Search for the cell housing the specified text and yield its (x, y) center coordinate. 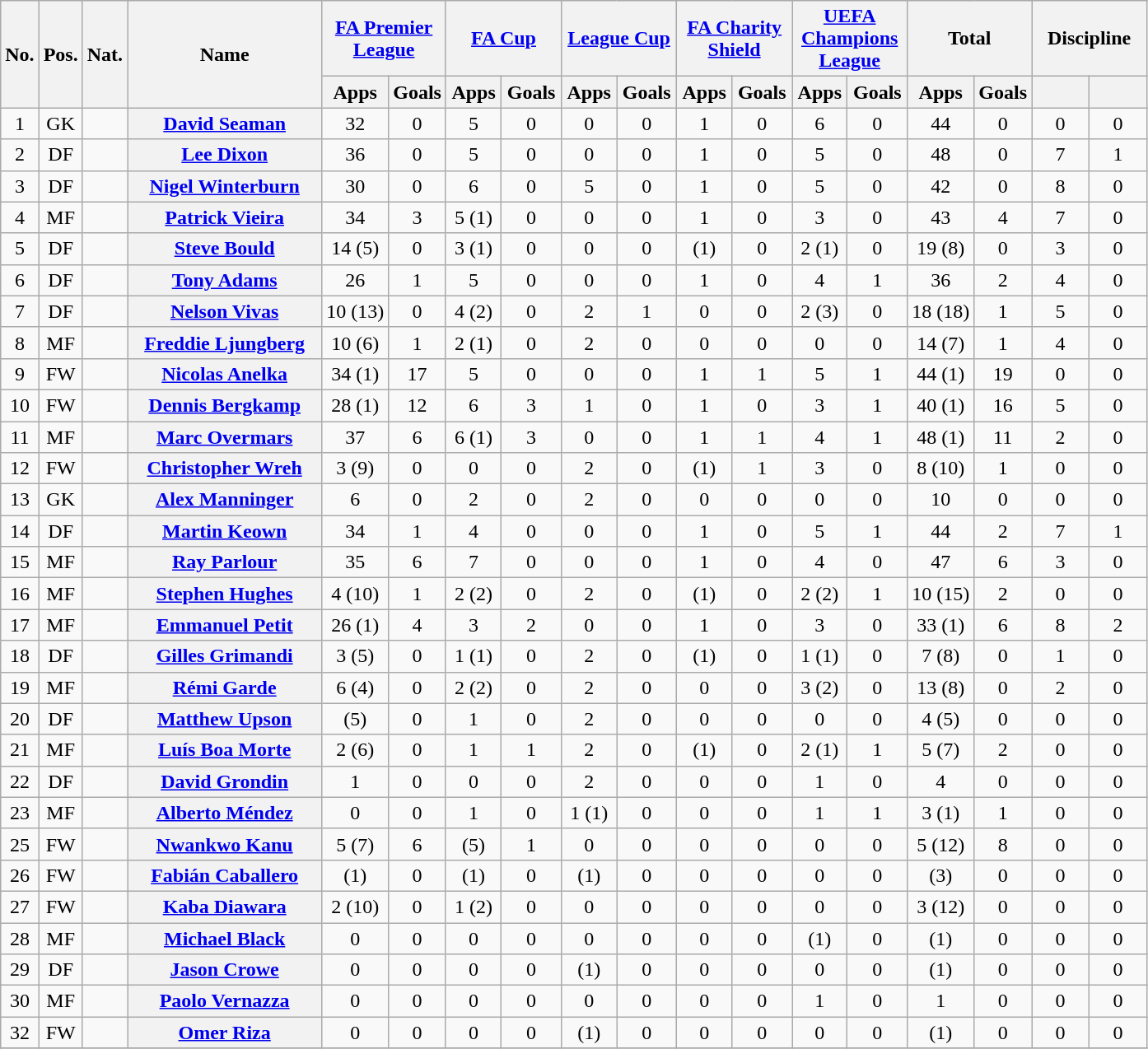
4 (10) (356, 594)
13 (20, 500)
27 (20, 907)
Dennis Bergkamp (225, 405)
Emmanuel Petit (225, 625)
2 (6) (356, 750)
Pos. (61, 54)
3 (5) (356, 656)
Luís Boa Morte (225, 750)
5 (1) (473, 217)
Alex Manninger (225, 500)
Kaba Diawara (225, 907)
6 (1) (473, 437)
Nwankwo Kanu (225, 844)
4 (2) (473, 311)
Rémi Garde (225, 688)
(3) (940, 875)
42 (940, 186)
Total (970, 39)
21 (20, 750)
6 (4) (356, 688)
UEFA Champions League (850, 39)
Nat. (105, 54)
Christopher Wreh (225, 469)
48 (1) (940, 437)
Alberto Méndez (225, 813)
40 (1) (940, 405)
Name (225, 54)
Tony Adams (225, 280)
28 (1) (356, 405)
David Grondin (225, 781)
Nelson Vivas (225, 311)
Steve Bould (225, 249)
Matthew Upson (225, 719)
8 (10) (940, 469)
Nicolas Anelka (225, 374)
25 (20, 844)
35 (356, 562)
19 (8) (940, 249)
3 (9) (356, 469)
Gilles Grimandi (225, 656)
David Seaman (225, 124)
14 (20, 531)
Paolo Vernazza (225, 1001)
Freddie Ljungberg (225, 343)
47 (940, 562)
14 (5) (356, 249)
Ray Parlour (225, 562)
1 (2) (473, 907)
48 (940, 155)
Patrick Vieira (225, 217)
15 (20, 562)
2 (10) (356, 907)
7 (8) (940, 656)
22 (20, 781)
Lee Dixon (225, 155)
Marc Overmars (225, 437)
3 (2) (820, 688)
23 (20, 813)
37 (356, 437)
26 (1) (356, 625)
29 (20, 970)
28 (20, 938)
34 (1) (356, 374)
League Cup (619, 39)
14 (7) (940, 343)
10 (6) (356, 343)
2 (3) (820, 311)
10 (15) (940, 594)
20 (20, 719)
4 (5) (940, 719)
Nigel Winterburn (225, 186)
No. (20, 54)
3 (12) (940, 907)
44 (1) (940, 374)
Omer Riza (225, 1033)
18 (20, 656)
9 (20, 374)
Michael Black (225, 938)
Jason Crowe (225, 970)
43 (940, 217)
Discipline (1090, 39)
FA Charity Shield (735, 39)
13 (8) (940, 688)
Fabián Caballero (225, 875)
10 (13) (356, 311)
33 (1) (940, 625)
Stephen Hughes (225, 594)
Martin Keown (225, 531)
18 (18) (940, 311)
FA Cup (503, 39)
FA Premier League (384, 39)
5 (12) (940, 844)
